From the cell containing the given text, extract its center point as [x, y] coordinate. 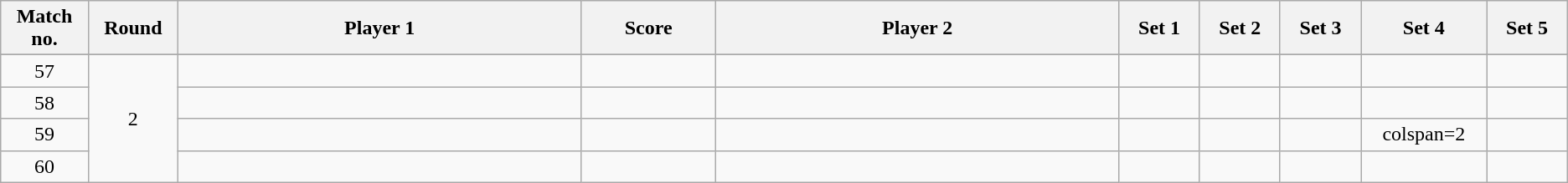
Round [132, 28]
Score [648, 28]
Set 4 [1424, 28]
60 [45, 166]
Player 2 [916, 28]
2 [132, 119]
59 [45, 135]
Set 5 [1527, 28]
Set 2 [1240, 28]
Set 1 [1159, 28]
58 [45, 103]
colspan=2 [1424, 135]
Player 1 [379, 28]
57 [45, 71]
Set 3 [1320, 28]
Match no. [45, 28]
